Scan for the cell matching the given text and deliver its [X, Y] coordinate at center. 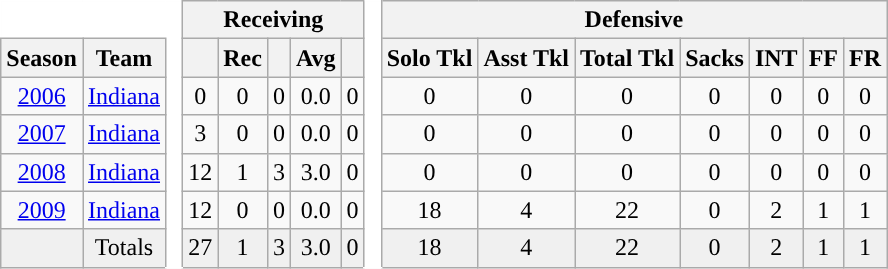
2006 [42, 96]
INT [776, 58]
Rec [243, 58]
Asst Tkl [526, 58]
FF [823, 58]
Solo Tkl [430, 58]
27 [200, 248]
Team [124, 58]
Sacks [715, 58]
Receiving [274, 20]
Total Tkl [628, 58]
2009 [42, 210]
Avg [316, 58]
FR [866, 58]
Defensive [634, 20]
2008 [42, 172]
Totals [124, 248]
Season [42, 58]
2007 [42, 134]
